Return [X, Y] of the center of cell containing provided text 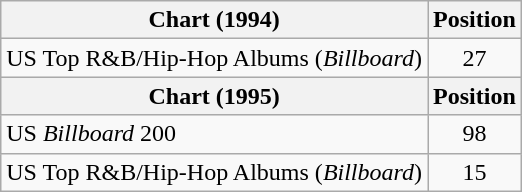
15 [475, 172]
27 [475, 58]
98 [475, 134]
Chart (1995) [214, 96]
US Billboard 200 [214, 134]
Chart (1994) [214, 20]
